Determine the (x, y) coordinate at the center of the cell enclosing the given text.  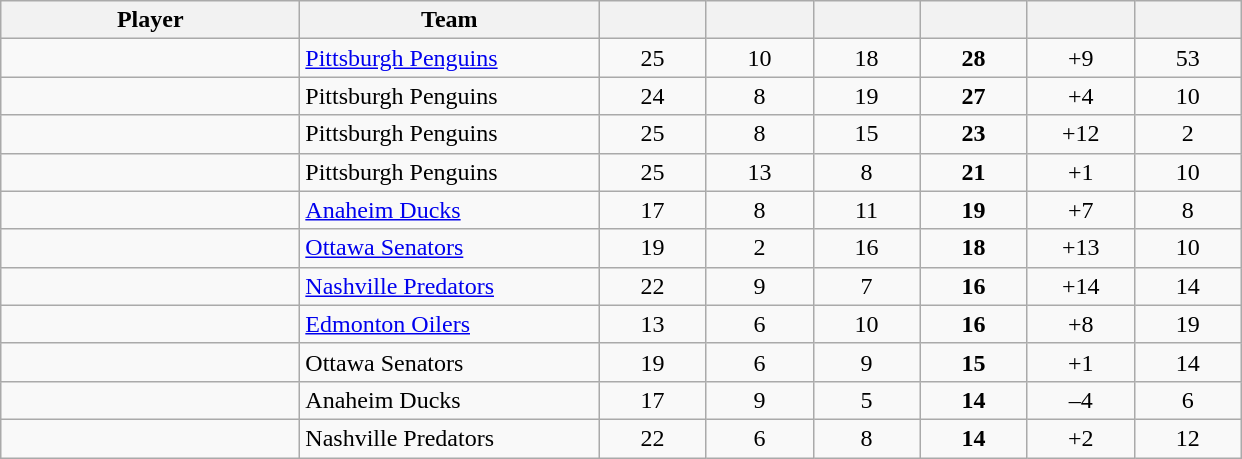
Team (450, 20)
23 (974, 134)
28 (974, 58)
Player (150, 20)
+4 (1080, 96)
+7 (1080, 210)
12 (1188, 438)
+9 (1080, 58)
11 (866, 210)
+12 (1080, 134)
+8 (1080, 324)
53 (1188, 58)
+14 (1080, 286)
27 (974, 96)
24 (652, 96)
Edmonton Oilers (450, 324)
+13 (1080, 248)
21 (974, 172)
+2 (1080, 438)
–4 (1080, 400)
5 (866, 400)
7 (866, 286)
